Return [x, y] of the center of cell containing provided text 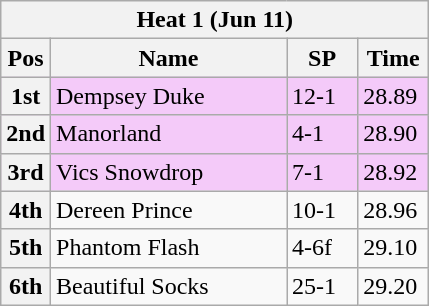
4th [26, 210]
28.89 [394, 96]
1st [26, 96]
Dempsey Duke [169, 96]
29.10 [394, 248]
2nd [26, 134]
29.20 [394, 286]
6th [26, 286]
Vics Snowdrop [169, 172]
28.92 [394, 172]
10-1 [322, 210]
4-6f [322, 248]
Phantom Flash [169, 248]
SP [322, 58]
Pos [26, 58]
Manorland [169, 134]
28.96 [394, 210]
4-1 [322, 134]
7-1 [322, 172]
5th [26, 248]
Time [394, 58]
3rd [26, 172]
Name [169, 58]
Dereen Prince [169, 210]
12-1 [322, 96]
Heat 1 (Jun 11) [215, 20]
28.90 [394, 134]
25-1 [322, 286]
Beautiful Socks [169, 286]
